Scan for the cell matching the given text and deliver its (x, y) coordinate at center. 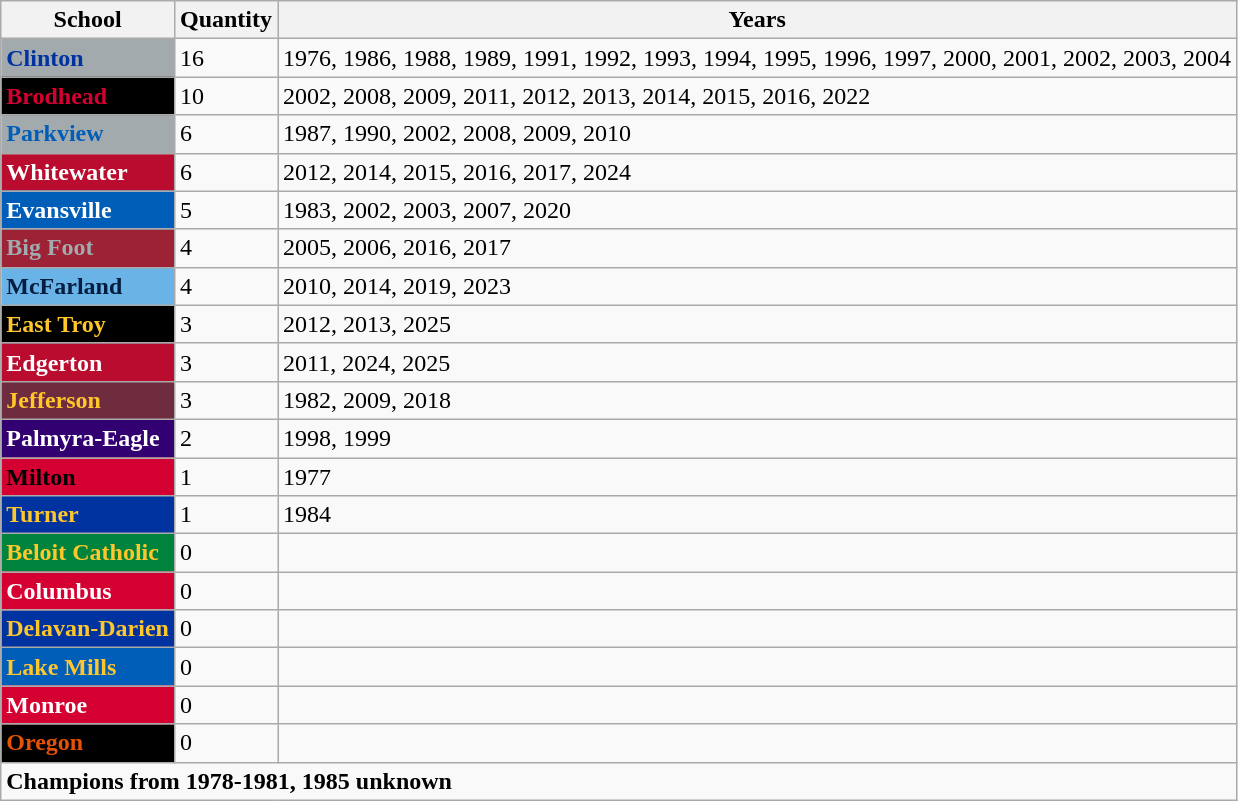
1987, 1990, 2002, 2008, 2009, 2010 (758, 134)
Parkview (88, 134)
School (88, 20)
East Troy (88, 324)
1998, 1999 (758, 438)
2012, 2014, 2015, 2016, 2017, 2024 (758, 172)
Milton (88, 477)
2011, 2024, 2025 (758, 362)
Delavan-Darien (88, 629)
Monroe (88, 705)
Brodhead (88, 96)
1984 (758, 515)
Quantity (226, 20)
Palmyra-Eagle (88, 438)
Big Foot (88, 248)
2012, 2013, 2025 (758, 324)
Evansville (88, 210)
1982, 2009, 2018 (758, 400)
Jefferson (88, 400)
16 (226, 58)
10 (226, 96)
McFarland (88, 286)
2010, 2014, 2019, 2023 (758, 286)
Clinton (88, 58)
5 (226, 210)
2002, 2008, 2009, 2011, 2012, 2013, 2014, 2015, 2016, 2022 (758, 96)
Turner (88, 515)
Oregon (88, 743)
Beloit Catholic (88, 553)
2005, 2006, 2016, 2017 (758, 248)
Columbus (88, 591)
Lake Mills (88, 667)
1977 (758, 477)
Whitewater (88, 172)
1983, 2002, 2003, 2007, 2020 (758, 210)
Edgerton (88, 362)
Years (758, 20)
Champions from 1978-1981, 1985 unknown (619, 781)
1976, 1986, 1988, 1989, 1991, 1992, 1993, 1994, 1995, 1996, 1997, 2000, 2001, 2002, 2003, 2004 (758, 58)
2 (226, 438)
